Determine the [X, Y] coordinate at the center of the cell enclosing the given text.  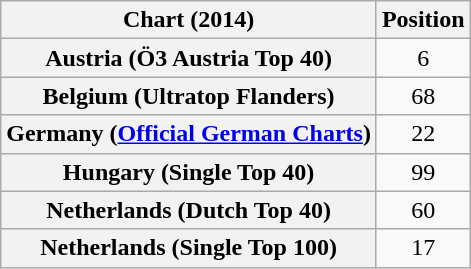
Belgium (Ultratop Flanders) [189, 96]
60 [423, 210]
22 [423, 134]
Netherlands (Dutch Top 40) [189, 210]
Germany (Official German Charts) [189, 134]
99 [423, 172]
6 [423, 58]
Netherlands (Single Top 100) [189, 248]
17 [423, 248]
Position [423, 20]
Hungary (Single Top 40) [189, 172]
Austria (Ö3 Austria Top 40) [189, 58]
68 [423, 96]
Chart (2014) [189, 20]
